Search for the cell housing the specified text and yield its (X, Y) center coordinate. 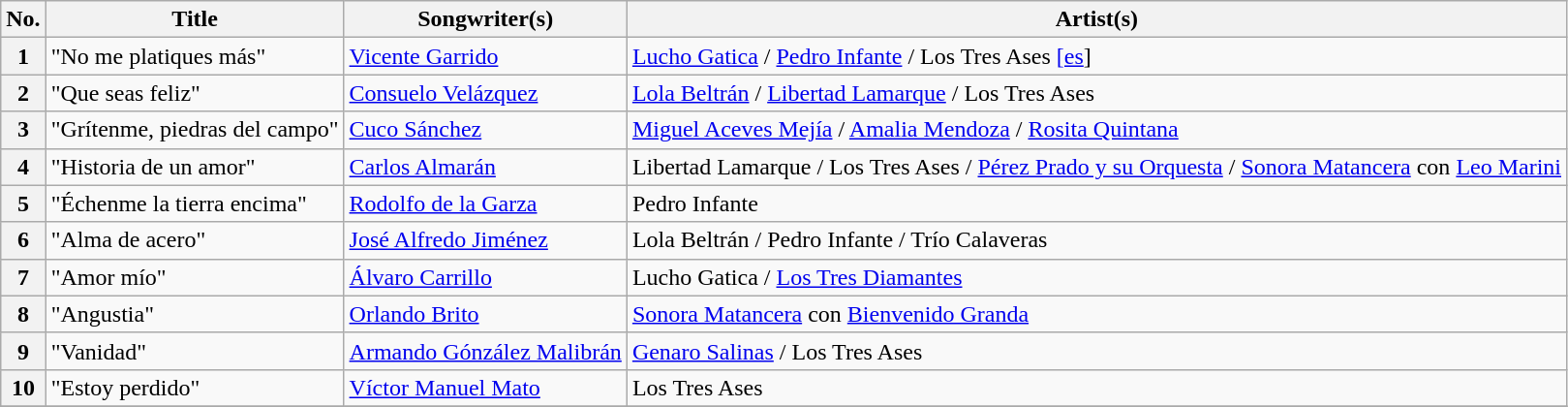
"Estoy perdido" (195, 388)
Pedro Infante (1096, 203)
10 (23, 388)
Miguel Aceves Mejía / Amalia Mendoza / Rosita Quintana (1096, 130)
"Vanidad" (195, 351)
"Angustia" (195, 314)
"Historia de un amor" (195, 167)
Orlando Brito (485, 314)
Cuco Sánchez (485, 130)
"Échenme la tierra encima" (195, 203)
Genaro Salinas / Los Tres Ases (1096, 351)
Rodolfo de la Garza (485, 203)
Consuelo Velázquez (485, 93)
Artist(s) (1096, 19)
"Grítenme, piedras del campo" (195, 130)
No. (23, 19)
Lola Beltrán / Pedro Infante / Trío Calaveras (1096, 240)
Title (195, 19)
Lucho Gatica / Pedro Infante / Los Tres Ases [es] (1096, 56)
José Alfredo Jiménez (485, 240)
Libertad Lamarque / Los Tres Ases / Pérez Prado y su Orquesta / Sonora Matancera con Leo Marini (1096, 167)
Lola Beltrán / Libertad Lamarque / Los Tres Ases (1096, 93)
9 (23, 351)
Carlos Almarán (485, 167)
Sonora Matancera con Bienvenido Granda (1096, 314)
"Que seas feliz" (195, 93)
7 (23, 277)
3 (23, 130)
8 (23, 314)
4 (23, 167)
"Amor mío" (195, 277)
"Alma de acero" (195, 240)
Armando Gónzález Malibrán (485, 351)
6 (23, 240)
Songwriter(s) (485, 19)
2 (23, 93)
"No me platiques más" (195, 56)
Álvaro Carrillo (485, 277)
Víctor Manuel Mato (485, 388)
5 (23, 203)
Los Tres Ases (1096, 388)
1 (23, 56)
Lucho Gatica / Los Tres Diamantes (1096, 277)
Vicente Garrido (485, 56)
